Output the [x, y] coordinate of the center of the cell containing the given text.  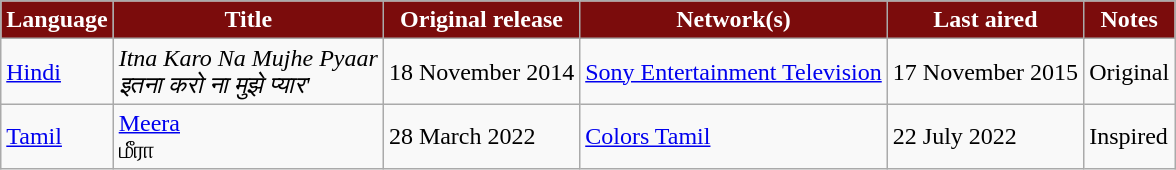
Title [248, 20]
28 March 2022 [481, 136]
17 November 2015 [985, 72]
Colors Tamil [734, 136]
Meera மீரா [248, 136]
Notes [1130, 20]
Original release [481, 20]
22 July 2022 [985, 136]
Network(s) [734, 20]
Hindi [57, 72]
Tamil [57, 136]
Language [57, 20]
Sony Entertainment Television [734, 72]
Last aired [985, 20]
18 November 2014 [481, 72]
Inspired [1130, 136]
Original [1130, 72]
Itna Karo Na Mujhe Pyaar इतना करो ना मुझे प्यार' [248, 72]
